Find where the given text appears and provide that cell's center as (x, y) coordinate. 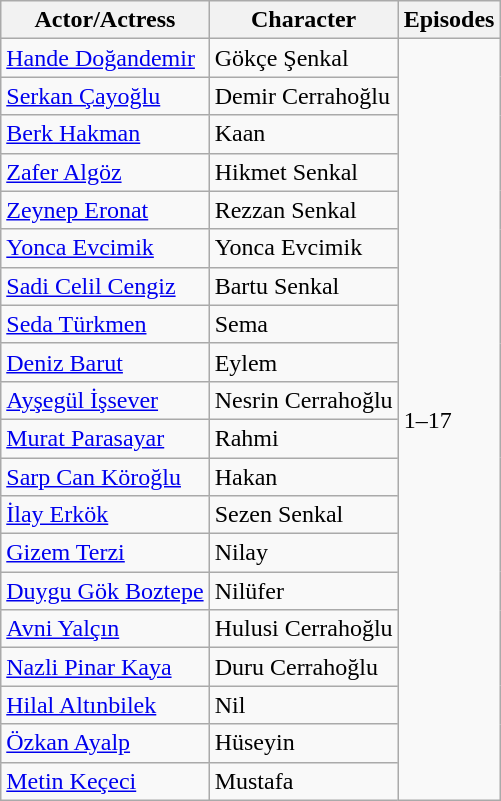
Sema (304, 324)
Nilay (304, 553)
Rahmi (304, 438)
Duru Cerrahoğlu (304, 667)
Nesrin Cerrahoğlu (304, 400)
Avni Yalçın (105, 629)
Metin Keçeci (105, 781)
Kaan (304, 134)
Duygu Gök Boztepe (105, 591)
Berk Hakman (105, 134)
Gökçe Şenkal (304, 58)
Deniz Barut (105, 362)
Actor/Actress (105, 20)
Nil (304, 705)
Hulusi Cerrahoğlu (304, 629)
Nazli Pinar Kaya (105, 667)
Hikmet Senkal (304, 172)
1–17 (449, 420)
Character (304, 20)
Seda Türkmen (105, 324)
Episodes (449, 20)
Hakan (304, 477)
Eylem (304, 362)
Rezzan Senkal (304, 210)
Özkan Ayalp (105, 743)
Demir Cerrahoğlu (304, 96)
Hilal Altınbilek (105, 705)
Mustafa (304, 781)
Sarp Can Köroğlu (105, 477)
Ayşegül İşsever (105, 400)
İlay Erkök (105, 515)
Murat Parasayar (105, 438)
Bartu Senkal (304, 286)
Serkan Çayoğlu (105, 96)
Zafer Algöz (105, 172)
Nilüfer (304, 591)
Zeynep Eronat (105, 210)
Gizem Terzi (105, 553)
Hüseyin (304, 743)
Hande Doğandemir (105, 58)
Sezen Senkal (304, 515)
Sadi Celil Cengiz (105, 286)
